Determine the [x, y] coordinate at the center of the cell enclosing the given text.  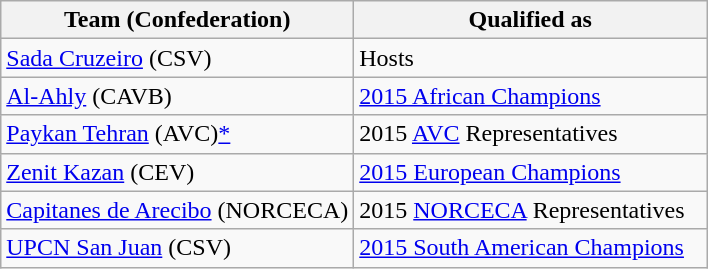
Capitanes de Arecibo (NORCECA) [178, 210]
Team (Confederation) [178, 20]
2015 AVC Representatives [530, 134]
Hosts [530, 58]
UPCN San Juan (CSV) [178, 248]
Paykan Tehran (AVC)* [178, 134]
Sada Cruzeiro (CSV) [178, 58]
2015 African Champions [530, 96]
2015 NORCECA Representatives [530, 210]
Zenit Kazan (CEV) [178, 172]
Al-Ahly (CAVB) [178, 96]
2015 South American Champions [530, 248]
Qualified as [530, 20]
2015 European Champions [530, 172]
